Search for the cell housing the specified text and yield its [X, Y] center coordinate. 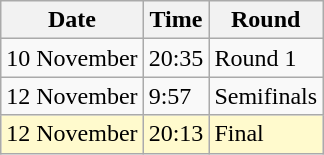
Round [266, 20]
Date [72, 20]
Final [266, 134]
Time [176, 20]
10 November [72, 58]
20:13 [176, 134]
Semifinals [266, 96]
9:57 [176, 96]
20:35 [176, 58]
Round 1 [266, 58]
